Extract the [X, Y] coordinate from the center of the cell holding the provided text.  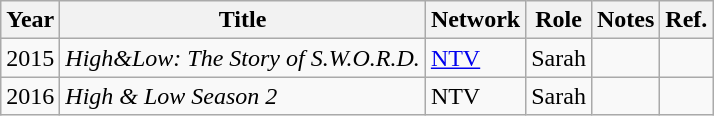
Notes [625, 20]
Title [243, 20]
Network [475, 20]
High&Low: The Story of S.W.O.R.D. [243, 58]
High & Low Season 2 [243, 96]
2016 [30, 96]
2015 [30, 58]
Year [30, 20]
Ref. [686, 20]
Role [559, 20]
